Find where the given text appears and provide that cell's center as [x, y] coordinate. 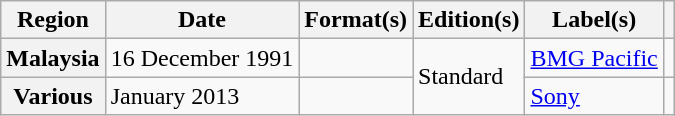
Sony [594, 96]
Label(s) [594, 20]
Malaysia [53, 58]
16 December 1991 [202, 58]
Date [202, 20]
BMG Pacific [594, 58]
January 2013 [202, 96]
Format(s) [356, 20]
Standard [468, 77]
Edition(s) [468, 20]
Various [53, 96]
Region [53, 20]
